Provide the (X, Y) coordinate of the cell's center where the given text is located.  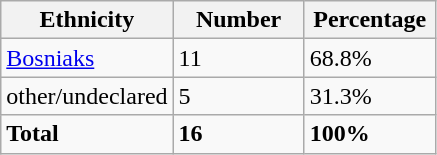
68.8% (370, 58)
31.3% (370, 96)
Number (238, 20)
5 (238, 96)
100% (370, 134)
Total (87, 134)
Percentage (370, 20)
other/undeclared (87, 96)
Ethnicity (87, 20)
16 (238, 134)
Bosniaks (87, 58)
11 (238, 58)
